Pinpoint the cell where the given text exists, returning its [x, y] midpoint coordinate. 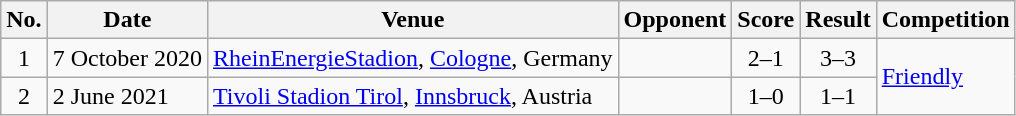
3–3 [838, 58]
RheinEnergieStadion, Cologne, Germany [414, 58]
Score [766, 20]
1–1 [838, 96]
Opponent [675, 20]
2 June 2021 [127, 96]
Date [127, 20]
2–1 [766, 58]
Tivoli Stadion Tirol, Innsbruck, Austria [414, 96]
No. [24, 20]
7 October 2020 [127, 58]
Friendly [946, 77]
Venue [414, 20]
2 [24, 96]
1–0 [766, 96]
1 [24, 58]
Competition [946, 20]
Result [838, 20]
